From the cell containing the given text, extract its center point as [x, y] coordinate. 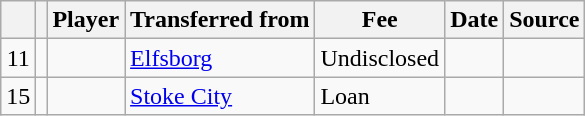
Player [86, 20]
Fee [380, 20]
15 [18, 96]
11 [18, 58]
Undisclosed [380, 58]
Transferred from [220, 20]
Elfsborg [220, 58]
Date [474, 20]
Stoke City [220, 96]
Source [544, 20]
Loan [380, 96]
